From the cell containing the given text, extract its center point as [x, y] coordinate. 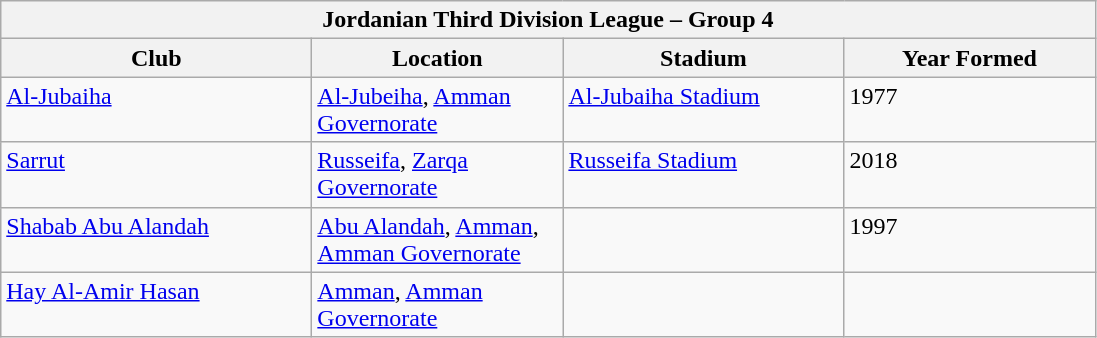
Club [156, 58]
2018 [970, 174]
Abu Alandah, Amman, Amman Governorate [438, 240]
Russeifa, Zarqa Governorate [438, 174]
Hay Al-Amir Hasan [156, 304]
1997 [970, 240]
Year Formed [970, 58]
Location [438, 58]
Al-Jubaiha [156, 110]
1977 [970, 110]
Russeifa Stadium [704, 174]
Al-Jubaiha Stadium [704, 110]
Shabab Abu Alandah [156, 240]
Sarrut [156, 174]
Amman, Amman Governorate [438, 304]
Stadium [704, 58]
Jordanian Third Division League – Group 4 [548, 20]
Al-Jubeiha, Amman Governorate [438, 110]
